Find where the given text appears and provide that cell's center as (X, Y) coordinate. 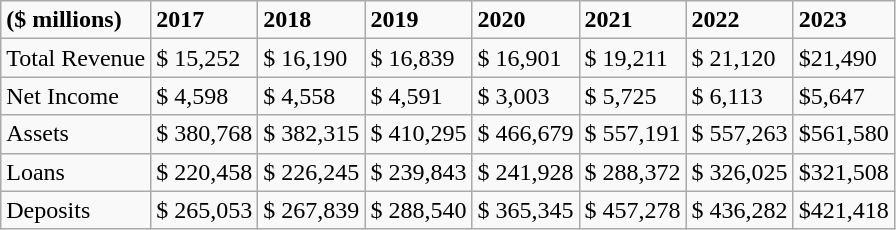
$ 382,315 (312, 134)
Deposits (76, 210)
$ 4,598 (204, 96)
$ 380,768 (204, 134)
2022 (740, 20)
$5,647 (844, 96)
Total Revenue (76, 58)
$561,580 (844, 134)
$ 5,725 (632, 96)
$ 288,372 (632, 172)
Assets (76, 134)
$ 21,120 (740, 58)
$ 220,458 (204, 172)
Net Income (76, 96)
$ 239,843 (418, 172)
2020 (526, 20)
$ 4,591 (418, 96)
$ 410,295 (418, 134)
$ 365,345 (526, 210)
$ 16,190 (312, 58)
$ 3,003 (526, 96)
$ 16,839 (418, 58)
Loans (76, 172)
$ 19,211 (632, 58)
$21,490 (844, 58)
$421,418 (844, 210)
2021 (632, 20)
$ 267,839 (312, 210)
$ 557,263 (740, 134)
$ 436,282 (740, 210)
($ millions) (76, 20)
$ 288,540 (418, 210)
2019 (418, 20)
$ 226,245 (312, 172)
$ 265,053 (204, 210)
$ 326,025 (740, 172)
2017 (204, 20)
$ 6,113 (740, 96)
$ 557,191 (632, 134)
$ 241,928 (526, 172)
2018 (312, 20)
$ 4,558 (312, 96)
$321,508 (844, 172)
$ 457,278 (632, 210)
$ 16,901 (526, 58)
2023 (844, 20)
$ 466,679 (526, 134)
$ 15,252 (204, 58)
